Output the [x, y] coordinate of the center of the cell containing the given text.  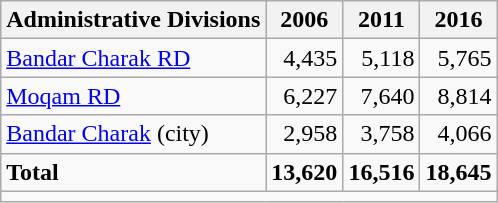
Moqam RD [134, 96]
Administrative Divisions [134, 20]
Bandar Charak (city) [134, 134]
2,958 [304, 134]
2011 [382, 20]
Bandar Charak RD [134, 58]
7,640 [382, 96]
18,645 [458, 172]
Total [134, 172]
3,758 [382, 134]
4,435 [304, 58]
16,516 [382, 172]
6,227 [304, 96]
2006 [304, 20]
5,765 [458, 58]
13,620 [304, 172]
5,118 [382, 58]
4,066 [458, 134]
2016 [458, 20]
8,814 [458, 96]
